Output the [x, y] coordinate of the center of the cell containing the given text.  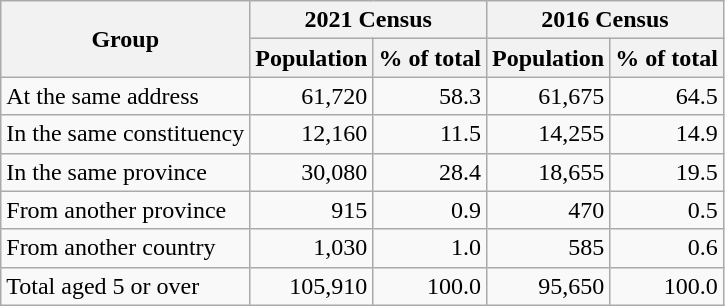
2016 Census [606, 20]
In the same constituency [126, 134]
1,030 [312, 248]
In the same province [126, 172]
0.5 [667, 210]
At the same address [126, 96]
64.5 [667, 96]
61,720 [312, 96]
0.6 [667, 248]
2021 Census [368, 20]
585 [548, 248]
61,675 [548, 96]
30,080 [312, 172]
0.9 [430, 210]
470 [548, 210]
915 [312, 210]
18,655 [548, 172]
Group [126, 39]
From another country [126, 248]
19.5 [667, 172]
Total aged 5 or over [126, 286]
From another province [126, 210]
14.9 [667, 134]
12,160 [312, 134]
28.4 [430, 172]
58.3 [430, 96]
11.5 [430, 134]
1.0 [430, 248]
14,255 [548, 134]
105,910 [312, 286]
95,650 [548, 286]
